Determine the (X, Y) coordinate at the center of the cell enclosing the given text.  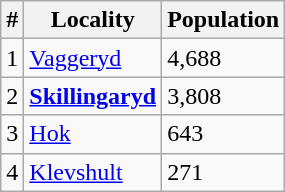
3 (12, 134)
271 (224, 172)
1 (12, 58)
Population (224, 20)
3,808 (224, 96)
Hok (93, 134)
Klevshult (93, 172)
643 (224, 134)
Locality (93, 20)
4,688 (224, 58)
2 (12, 96)
Vaggeryd (93, 58)
Skillingaryd (93, 96)
# (12, 20)
4 (12, 172)
